Extract the [X, Y] coordinate from the center of the cell holding the provided text.  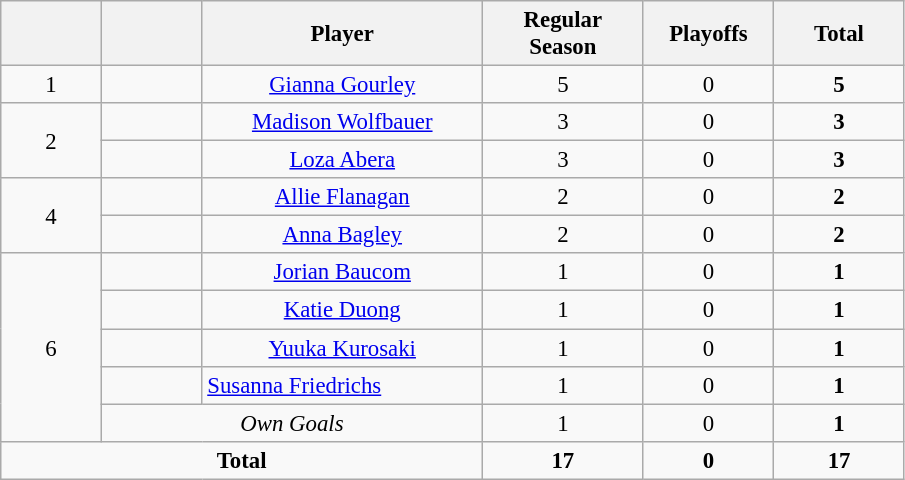
Loza Abera [342, 160]
Anna Bagley [342, 235]
Madison Wolfbauer [342, 122]
Allie Flanagan [342, 197]
6 [52, 348]
Katie Duong [342, 310]
Playoffs [708, 34]
Own Goals [292, 423]
Jorian Baucom [342, 273]
4 [52, 216]
Gianna Gourley [342, 85]
Player [342, 34]
Yuuka Kurosaki [342, 348]
Susanna Friedrichs [342, 385]
Regular Season [564, 34]
